Return the [X, Y] coordinate for the center point of the cell that contains the specified text.  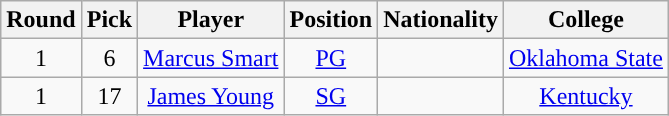
6 [109, 58]
Round [41, 20]
Pick [109, 20]
Position [331, 20]
17 [109, 96]
Nationality [441, 20]
James Young [211, 96]
PG [331, 58]
Kentucky [586, 96]
College [586, 20]
Oklahoma State [586, 58]
Marcus Smart [211, 58]
SG [331, 96]
Player [211, 20]
